Detect which cell encompasses the target text, then output its (X, Y) center coordinate. 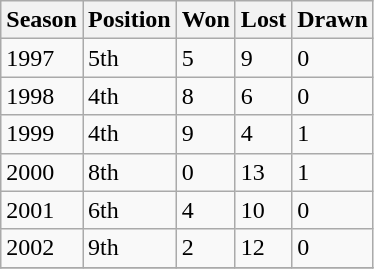
2001 (42, 210)
6 (263, 96)
13 (263, 172)
Season (42, 20)
5th (129, 58)
Position (129, 20)
Won (206, 20)
1999 (42, 134)
1998 (42, 96)
10 (263, 210)
12 (263, 248)
2 (206, 248)
6th (129, 210)
2000 (42, 172)
Lost (263, 20)
2002 (42, 248)
Drawn (333, 20)
9th (129, 248)
1997 (42, 58)
8th (129, 172)
5 (206, 58)
8 (206, 96)
